Determine the (x, y) coordinate at the center of the cell enclosing the given text.  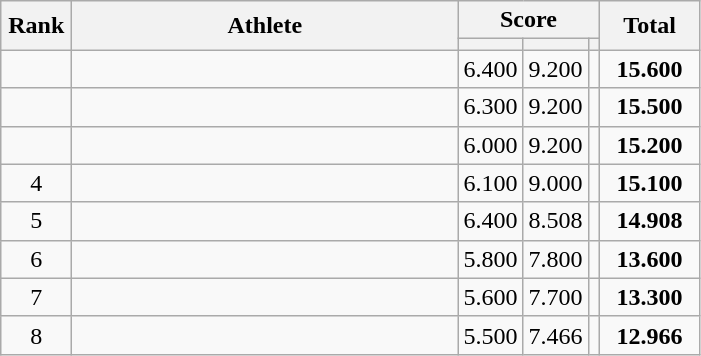
13.300 (650, 297)
15.600 (650, 69)
13.600 (650, 259)
Rank (36, 26)
6 (36, 259)
6.300 (490, 107)
15.500 (650, 107)
8 (36, 335)
Athlete (265, 26)
9.000 (556, 183)
15.100 (650, 183)
7 (36, 297)
Score (528, 20)
Total (650, 26)
8.508 (556, 221)
5.800 (490, 259)
5.600 (490, 297)
7.800 (556, 259)
6.100 (490, 183)
12.966 (650, 335)
7.700 (556, 297)
4 (36, 183)
5 (36, 221)
14.908 (650, 221)
5.500 (490, 335)
15.200 (650, 145)
7.466 (556, 335)
6.000 (490, 145)
